Return (X, Y) of the center of cell containing provided text 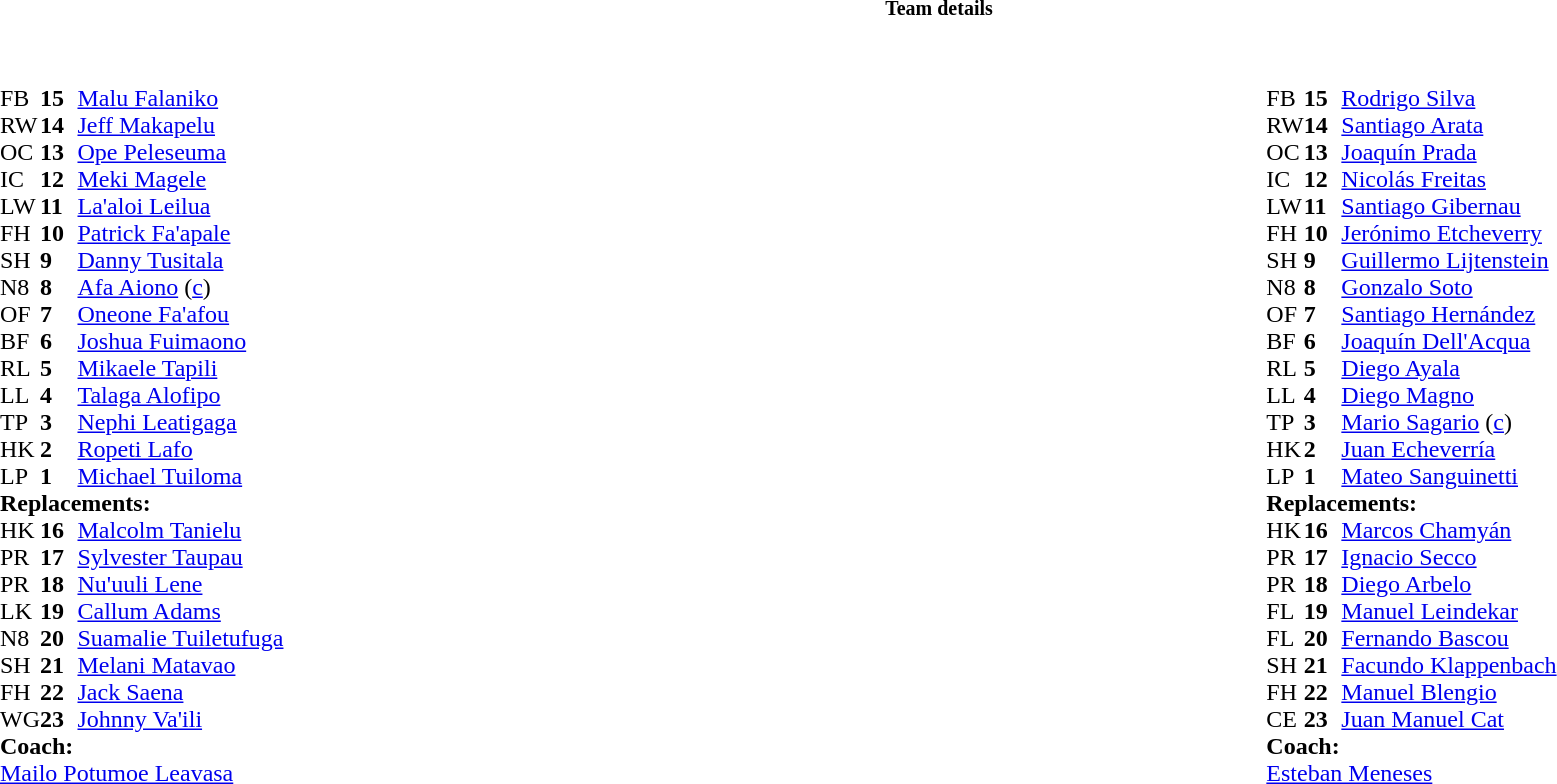
Santiago Arata (1448, 126)
Diego Magno (1448, 396)
Gonzalo Soto (1448, 288)
Guillermo Lijtenstein (1448, 260)
Meki Magele (180, 180)
Malcolm Tanielu (180, 530)
Johnny Va'ili (180, 720)
Diego Arbelo (1448, 584)
Michael Tuiloma (180, 476)
Fernando Bascou (1448, 638)
Manuel Blengio (1448, 692)
Mikaele Tapili (180, 368)
Marcos Chamyán (1448, 530)
WG (20, 720)
Nicolás Freitas (1448, 180)
Jeff Makapelu (180, 126)
Melani Matavao (180, 666)
Rodrigo Silva (1448, 98)
Sylvester Taupau (180, 558)
Juan Manuel Cat (1448, 720)
Afa Aiono (c) (180, 288)
Danny Tusitala (180, 260)
Manuel Leindekar (1448, 612)
Facundo Klappenbach (1448, 666)
Santiago Gibernau (1448, 206)
Joaquín Prada (1448, 152)
Patrick Fa'apale (180, 234)
Joaquín Dell'Acqua (1448, 342)
Ignacio Secco (1448, 558)
La'aloi Leilua (180, 206)
Mario Sagario (c) (1448, 422)
Ropeti Lafo (180, 450)
Talaga Alofipo (180, 396)
Nu'uuli Lene (180, 584)
Jack Saena (180, 692)
Callum Adams (180, 612)
Suamalie Tuiletufuga (180, 638)
Joshua Fuimaono (180, 342)
Mateo Sanguinetti (1448, 476)
Ope Peleseuma (180, 152)
Nephi Leatigaga (180, 422)
Juan Echeverría (1448, 450)
Santiago Hernández (1448, 314)
Oneone Fa'afou (180, 314)
Diego Ayala (1448, 368)
LK (20, 612)
Jerónimo Etcheverry (1448, 234)
CE (1285, 720)
Malu Falaniko (180, 98)
